Return [x, y] of the center of cell containing provided text 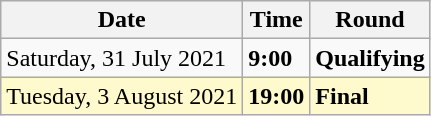
Date [122, 20]
Qualifying [370, 58]
Saturday, 31 July 2021 [122, 58]
Tuesday, 3 August 2021 [122, 96]
Time [276, 20]
19:00 [276, 96]
Round [370, 20]
Final [370, 96]
9:00 [276, 58]
